Pinpoint the cell where the given text exists, returning its [x, y] midpoint coordinate. 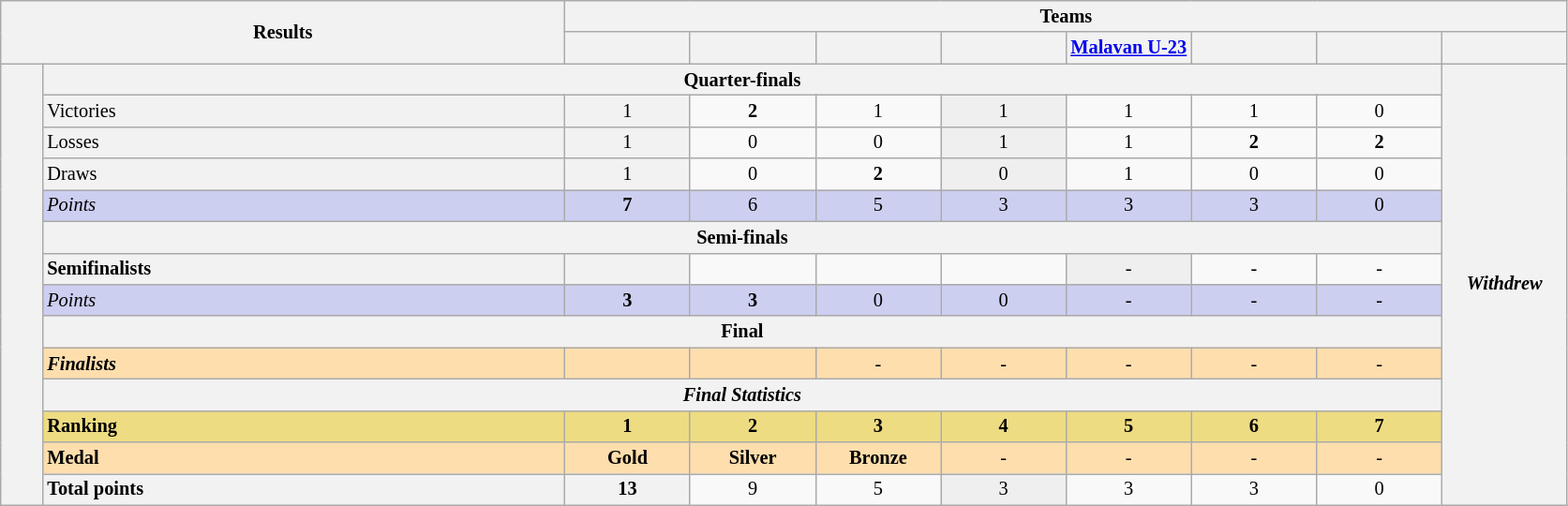
Draws [304, 174]
Final [742, 332]
4 [1004, 426]
Malavan U-23 [1128, 48]
Semifinalists [304, 269]
Quarter-finals [742, 80]
Total points [304, 489]
Finalists [304, 364]
13 [628, 489]
Gold [628, 458]
Bronze [878, 458]
Medal [304, 458]
9 [753, 489]
Losses [304, 142]
Withdrew [1504, 285]
Results [283, 32]
Semi-finals [742, 237]
Final Statistics [742, 394]
Teams [1067, 16]
Victories [304, 111]
Ranking [304, 426]
Silver [753, 458]
